From the cell containing the given text, extract its center point as [X, Y] coordinate. 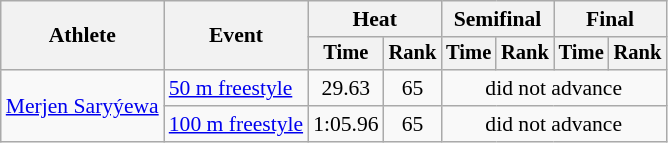
Athlete [82, 36]
100 m freestyle [236, 124]
Heat [374, 19]
Event [236, 36]
Merjen Saryýewa [82, 106]
50 m freestyle [236, 88]
Semifinal [497, 19]
1:05.96 [346, 124]
Final [610, 19]
29.63 [346, 88]
